Scan for the cell matching the given text and deliver its (X, Y) coordinate at center. 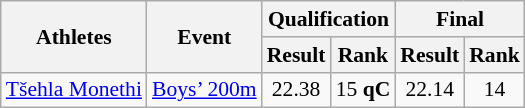
15 qC (364, 90)
Athletes (74, 36)
14 (494, 90)
Final (460, 19)
Boys’ 200m (204, 90)
Event (204, 36)
Qualification (329, 19)
22.14 (430, 90)
22.38 (296, 90)
Tšehla Monethi (74, 90)
